Pinpoint the cell where the given text exists, returning its (X, Y) midpoint coordinate. 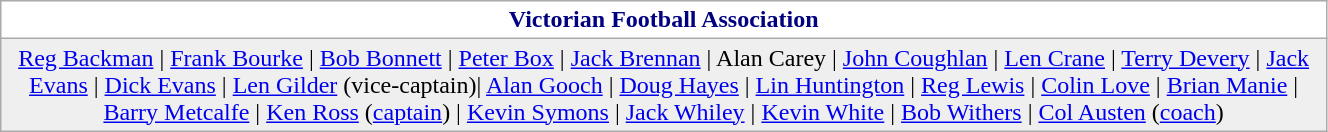
Victorian Football Association (664, 20)
